From the cell containing the given text, extract its center point as [x, y] coordinate. 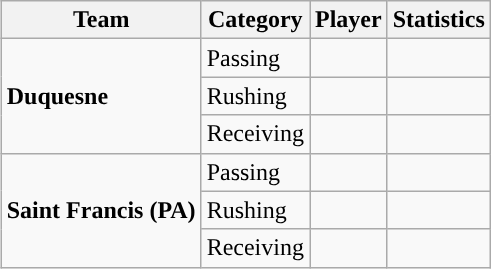
Saint Francis (PA) [101, 210]
Team [101, 20]
Duquesne [101, 96]
Player [349, 20]
Category [255, 20]
Statistics [438, 20]
